Pinpoint the cell where the given text exists, returning its [X, Y] midpoint coordinate. 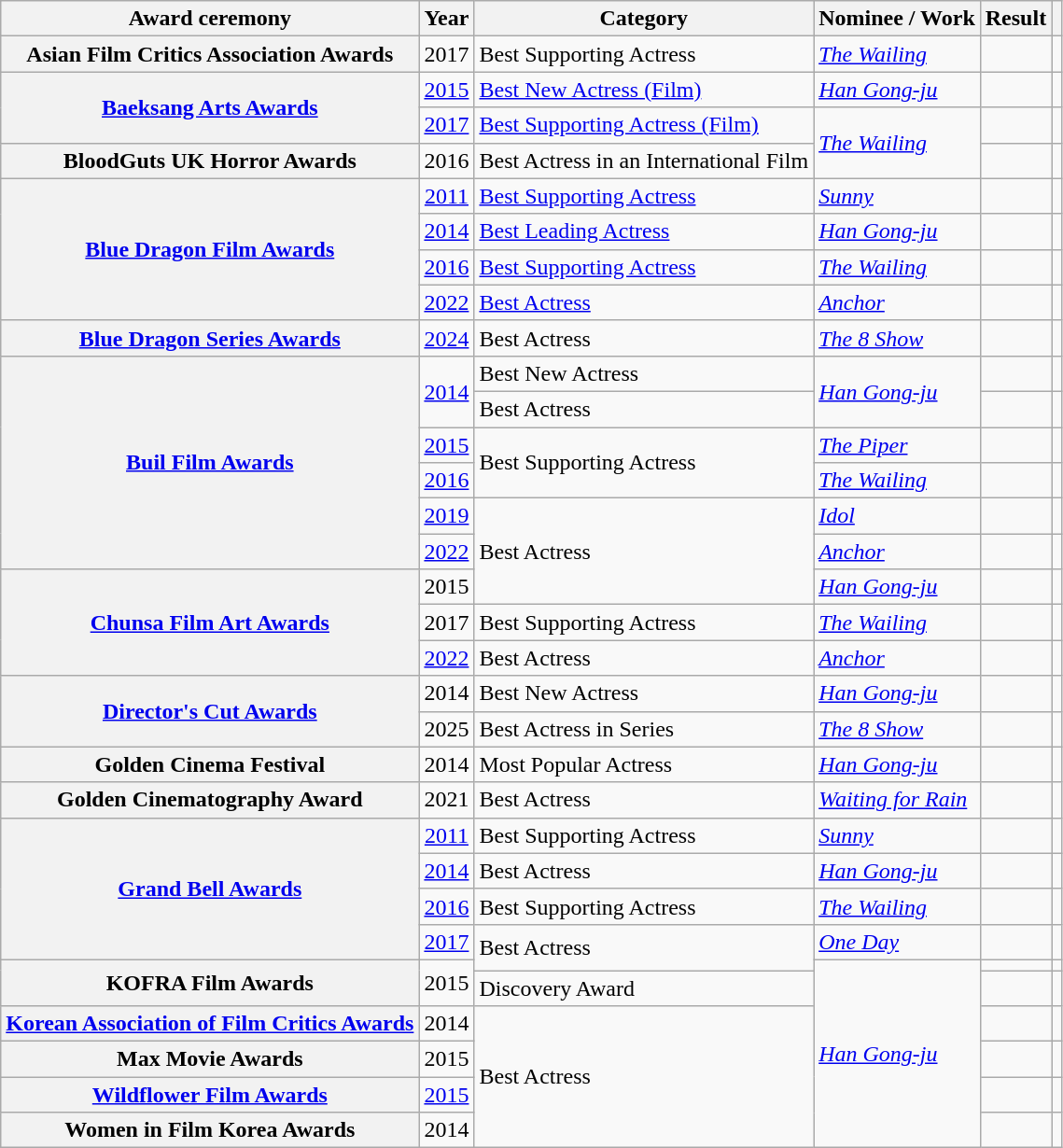
Best New Actress (Film) [644, 90]
2024 [446, 338]
2021 [446, 800]
Idol [898, 516]
Best Supporting Actress (Film) [644, 125]
2025 [446, 729]
Korean Association of Film Critics Awards [210, 1024]
Result [1015, 19]
KOFRA Film Awards [210, 982]
Asian Film Critics Association Awards [210, 54]
Best Leading Actress [644, 231]
Max Movie Awards [210, 1059]
Women in Film Korea Awards [210, 1130]
Waiting for Rain [898, 800]
BloodGuts UK Horror Awards [210, 161]
Blue Dragon Series Awards [210, 338]
Nominee / Work [898, 19]
Wildflower Film Awards [210, 1095]
Best Actress in Series [644, 729]
Blue Dragon Film Awards [210, 249]
Best Actress in an International Film [644, 161]
Chunsa Film Art Awards [210, 623]
One Day [898, 942]
Most Popular Actress [644, 764]
Baeksang Arts Awards [210, 107]
Category [644, 19]
Grand Bell Awards [210, 889]
Director's Cut Awards [210, 711]
Discovery Award [644, 988]
2019 [446, 516]
Award ceremony [210, 19]
Golden Cinematography Award [210, 800]
Year [446, 19]
Buil Film Awards [210, 462]
The Piper [898, 445]
Golden Cinema Festival [210, 764]
